For the text-containing cell, return its midpoint in [x, y] coordinate format. 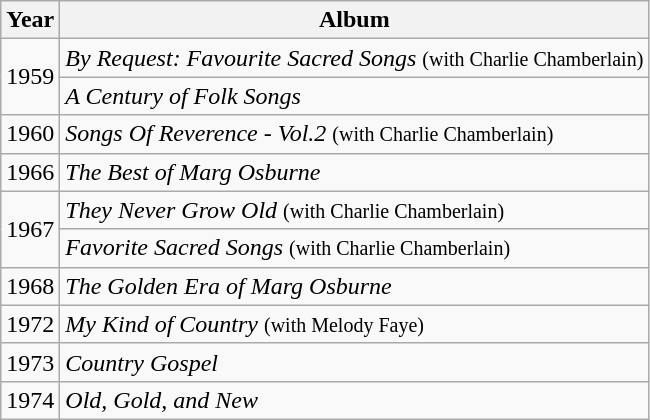
The Golden Era of Marg Osburne [354, 286]
1968 [30, 286]
Favorite Sacred Songs (with Charlie Chamberlain) [354, 248]
They Never Grow Old (with Charlie Chamberlain) [354, 210]
Album [354, 20]
The Best of Marg Osburne [354, 172]
A Century of Folk Songs [354, 96]
Old, Gold, and New [354, 400]
Songs Of Reverence - Vol.2 (with Charlie Chamberlain) [354, 134]
1966 [30, 172]
1974 [30, 400]
1960 [30, 134]
1967 [30, 229]
Year [30, 20]
By Request: Favourite Sacred Songs (with Charlie Chamberlain) [354, 58]
1973 [30, 362]
My Kind of Country (with Melody Faye) [354, 324]
1972 [30, 324]
Country Gospel [354, 362]
1959 [30, 77]
